Search for the cell housing the specified text and yield its [x, y] center coordinate. 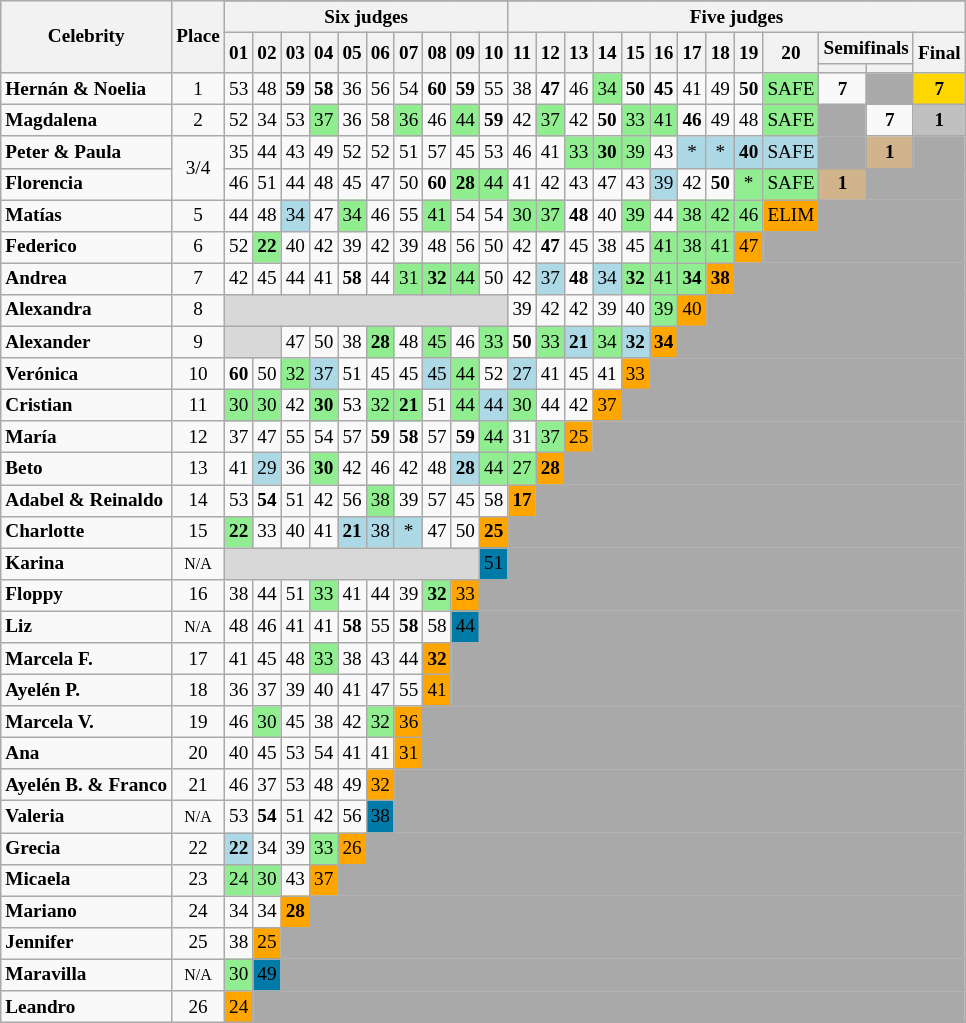
6 [198, 247]
Celebrity [86, 37]
ELIM [791, 216]
9 [198, 342]
02 [267, 52]
Beto [86, 469]
Hernán & Noelia [86, 89]
09 [465, 52]
Place [198, 37]
07 [408, 52]
Verónica [86, 374]
2 [198, 121]
Cristian [86, 405]
Mariano [86, 912]
8 [198, 310]
Magdalena [86, 121]
Peter & Paula [86, 152]
Adabel & Reinaldo [86, 500]
Marcela V. [86, 722]
Karina [86, 564]
3/4 [198, 168]
Jennifer [86, 943]
06 [380, 52]
Florencia [86, 184]
23 [198, 880]
Valeria [86, 817]
Micaela [86, 880]
María [86, 437]
Marcela F. [86, 658]
04 [323, 52]
35 [238, 152]
Liz [86, 627]
Ayelén P. [86, 690]
Maravilla [86, 975]
Six judges [366, 17]
Semifinals [866, 48]
Alexandra [86, 310]
Grecia [86, 848]
5 [198, 216]
Leandro [86, 1007]
29 [267, 469]
01 [238, 52]
Charlotte [86, 532]
Final [939, 52]
08 [437, 52]
Ana [86, 753]
Ayelén B. & Franco [86, 785]
03 [295, 52]
Five judges [736, 17]
05 [352, 52]
Alexander [86, 342]
Floppy [86, 595]
Matías [86, 216]
Federico [86, 247]
Andrea [86, 279]
